Search for the cell housing the specified text and yield its (X, Y) center coordinate. 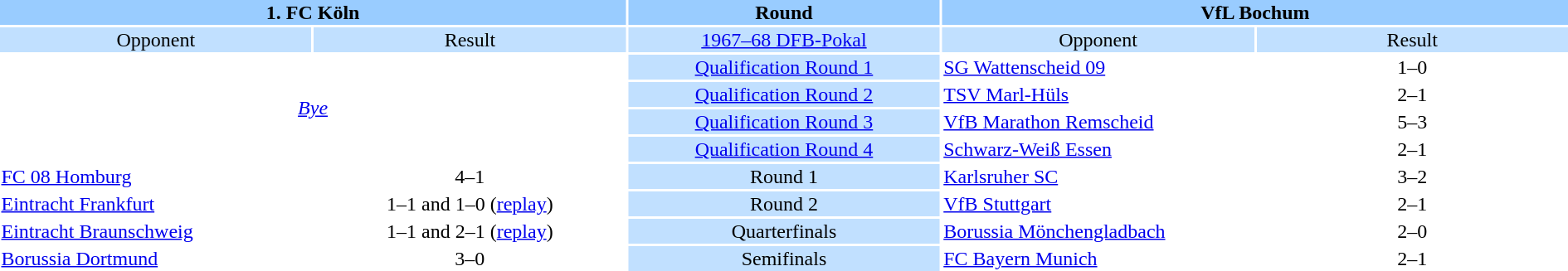
5–3 (1412, 122)
FC 08 Homburg (156, 177)
1–0 (1412, 67)
Qualification Round 2 (784, 94)
VfB Marathon Remscheid (1098, 122)
Semifinals (784, 259)
VfL Bochum (1255, 12)
Bye (313, 108)
1. FC Köln (313, 12)
VfB Stuttgart (1098, 204)
1–1 and 1–0 (replay) (470, 204)
Qualification Round 1 (784, 67)
TSV Marl-Hüls (1098, 94)
Karlsruher SC (1098, 177)
Eintracht Braunschweig (156, 231)
2–0 (1412, 231)
3–2 (1412, 177)
Round 1 (784, 177)
3–0 (470, 259)
Round 2 (784, 204)
Quarterfinals (784, 231)
SG Wattenscheid 09 (1098, 67)
Qualification Round 4 (784, 149)
FC Bayern Munich (1098, 259)
1967–68 DFB-Pokal (784, 40)
Schwarz-Weiß Essen (1098, 149)
Qualification Round 3 (784, 122)
1–1 and 2–1 (replay) (470, 231)
Borussia Mönchengladbach (1098, 231)
Eintracht Frankfurt (156, 204)
Borussia Dortmund (156, 259)
Round (784, 12)
4–1 (470, 177)
